Extract the (x, y) coordinate from the center of the cell holding the provided text.  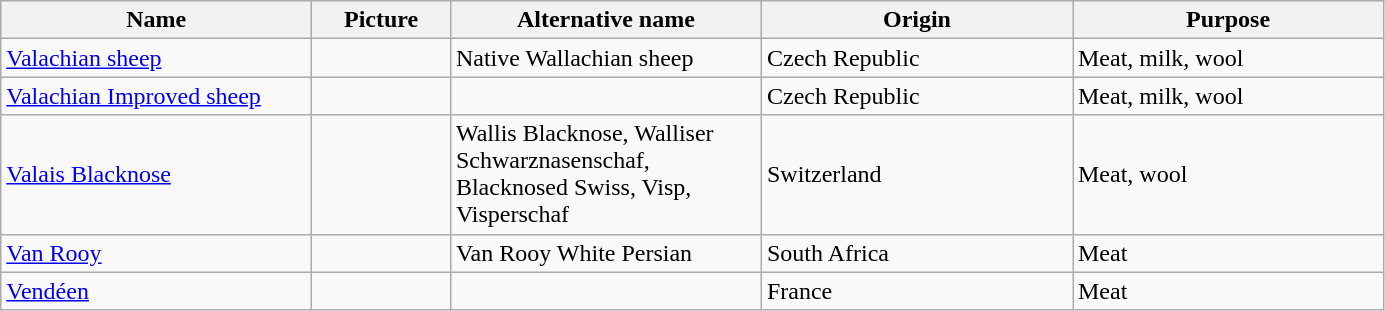
South Africa (916, 253)
France (916, 291)
Purpose (1228, 20)
Origin (916, 20)
Valais Blacknose (156, 174)
Valachian sheep (156, 58)
Wallis Blacknose, Walliser Schwarznasenschaf, Blacknosed Swiss, Visp, Visperschaf (606, 174)
Alternative name (606, 20)
Name (156, 20)
Native Wallachian sheep (606, 58)
Picture (382, 20)
Switzerland (916, 174)
Meat, wool (1228, 174)
Van Rooy White Persian (606, 253)
Van Rooy (156, 253)
Vendéen (156, 291)
Valachian Improved sheep (156, 96)
